Find where the given text appears and provide that cell's center as (x, y) coordinate. 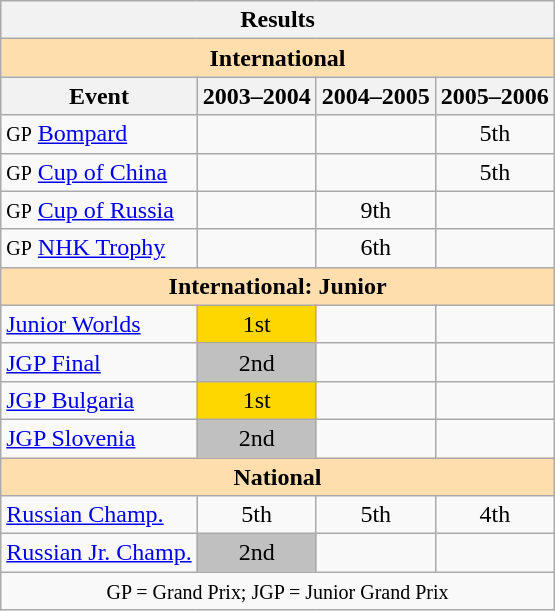
2003–2004 (256, 96)
JGP Final (99, 362)
2004–2005 (376, 96)
GP NHK Trophy (99, 248)
2005–2006 (494, 96)
GP = Grand Prix; JGP = Junior Grand Prix (278, 591)
JGP Bulgaria (99, 400)
National (278, 477)
International (278, 58)
GP Bompard (99, 134)
JGP Slovenia (99, 438)
4th (494, 515)
International: Junior (278, 286)
GP Cup of China (99, 172)
9th (376, 210)
Junior Worlds (99, 324)
Russian Jr. Champ. (99, 553)
Event (99, 96)
6th (376, 248)
Results (278, 20)
GP Cup of Russia (99, 210)
Russian Champ. (99, 515)
